Pinpoint the cell where the given text exists, returning its [x, y] midpoint coordinate. 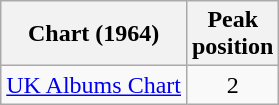
UK Albums Chart [94, 85]
Chart (1964) [94, 34]
Peakposition [232, 34]
2 [232, 85]
